Return [X, Y] of the center of cell containing provided text 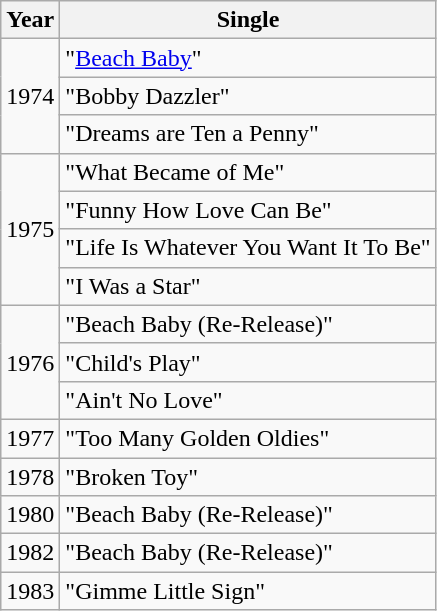
"Broken Toy" [248, 477]
1978 [30, 477]
"What Became of Me" [248, 172]
1977 [30, 438]
"Too Many Golden Oldies" [248, 438]
Single [248, 20]
"Child's Play" [248, 362]
"Bobby Dazzler" [248, 96]
"Ain't No Love" [248, 400]
Year [30, 20]
1983 [30, 591]
1982 [30, 553]
1975 [30, 229]
"Life Is Whatever You Want It To Be" [248, 248]
"Dreams are Ten a Penny" [248, 134]
"Gimme Little Sign" [248, 591]
1974 [30, 96]
1976 [30, 362]
1980 [30, 515]
"Funny How Love Can Be" [248, 210]
"Beach Baby" [248, 58]
"I Was a Star" [248, 286]
